Scan for the cell matching the given text and deliver its [X, Y] coordinate at center. 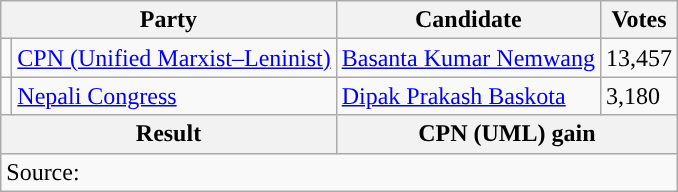
3,180 [640, 96]
Candidate [468, 20]
Dipak Prakash Baskota [468, 96]
CPN (UML) gain [506, 134]
Result [168, 134]
13,457 [640, 58]
Votes [640, 20]
Party [168, 20]
Nepali Congress [174, 96]
CPN (Unified Marxist–Leninist) [174, 58]
Basanta Kumar Nemwang [468, 58]
Source: [340, 172]
